Search for the cell housing the specified text and yield its (x, y) center coordinate. 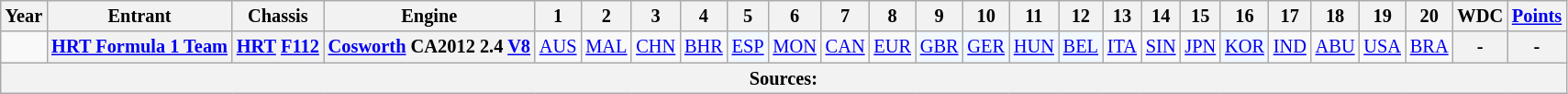
Cosworth CA2012 2.4 V8 (429, 47)
USA (1382, 47)
12 (1081, 16)
CHN (655, 47)
10 (985, 16)
Engine (429, 16)
4 (704, 16)
BHR (704, 47)
KOR (1244, 47)
6 (795, 16)
13 (1122, 16)
20 (1429, 16)
15 (1200, 16)
19 (1382, 16)
1 (558, 16)
8 (892, 16)
Points (1537, 16)
14 (1162, 16)
3 (655, 16)
5 (749, 16)
MAL (606, 47)
CAN (846, 47)
Sources: (784, 78)
HUN (1034, 47)
HRT F112 (278, 47)
7 (846, 16)
WDC (1480, 16)
BEL (1081, 47)
Entrant (139, 16)
GER (985, 47)
ESP (749, 47)
IND (1290, 47)
HRT Formula 1 Team (139, 47)
EUR (892, 47)
JPN (1200, 47)
17 (1290, 16)
ABU (1336, 47)
BRA (1429, 47)
2 (606, 16)
GBR (940, 47)
9 (940, 16)
ITA (1122, 47)
Year (24, 16)
SIN (1162, 47)
11 (1034, 16)
Chassis (278, 16)
AUS (558, 47)
MON (795, 47)
18 (1336, 16)
16 (1244, 16)
